Return [x, y] of the center of cell containing provided text 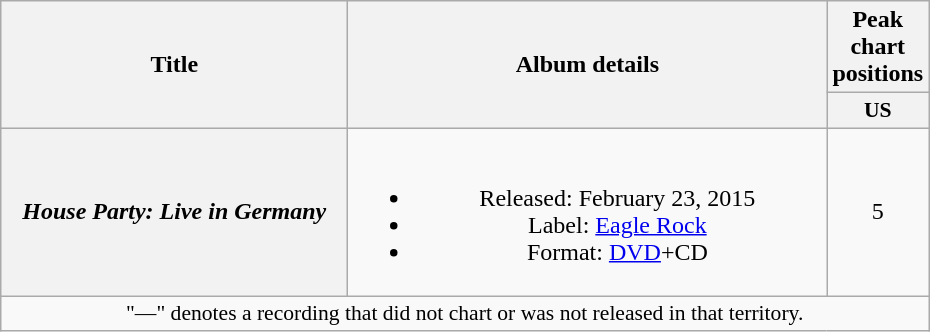
Peak chart positions [878, 47]
Released: February 23, 2015Label: Eagle RockFormat: DVD+CD [588, 212]
US [878, 111]
House Party: Live in Germany [174, 212]
Title [174, 65]
Album details [588, 65]
"—" denotes a recording that did not chart or was not released in that territory. [465, 314]
5 [878, 212]
